Determine the (x, y) coordinate at the center of the cell enclosing the given text.  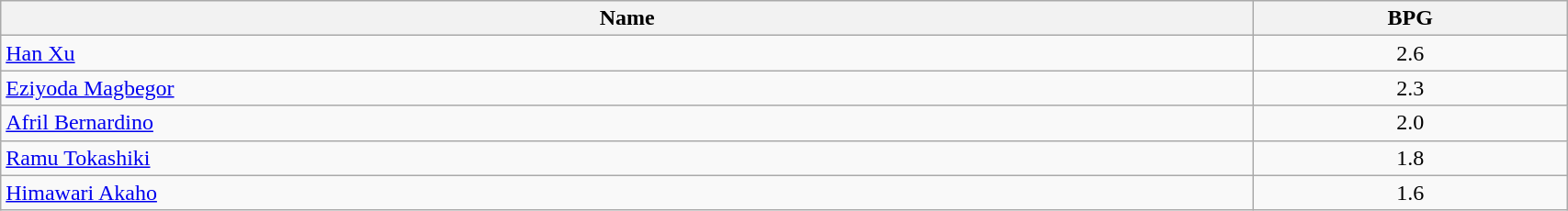
1.6 (1411, 193)
1.8 (1411, 158)
2.3 (1411, 88)
Name (627, 18)
Afril Bernardino (627, 123)
Ramu Tokashiki (627, 158)
2.0 (1411, 123)
2.6 (1411, 53)
BPG (1411, 18)
Han Xu (627, 53)
Himawari Akaho (627, 193)
Eziyoda Magbegor (627, 88)
